Provide the (x, y) coordinate of the cell's center where the given text is located.  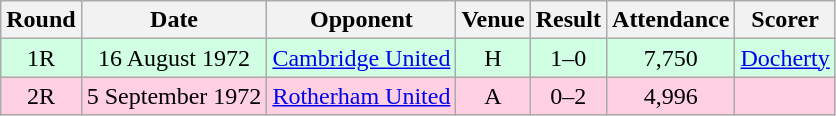
A (493, 96)
2R (41, 96)
Attendance (671, 20)
Rotherham United (362, 96)
1–0 (568, 58)
5 September 1972 (174, 96)
Docherty (785, 58)
Scorer (785, 20)
4,996 (671, 96)
Opponent (362, 20)
Cambridge United (362, 58)
1R (41, 58)
Date (174, 20)
Result (568, 20)
H (493, 58)
16 August 1972 (174, 58)
Venue (493, 20)
0–2 (568, 96)
Round (41, 20)
7,750 (671, 58)
